Pinpoint the cell where the given text exists, returning its (X, Y) midpoint coordinate. 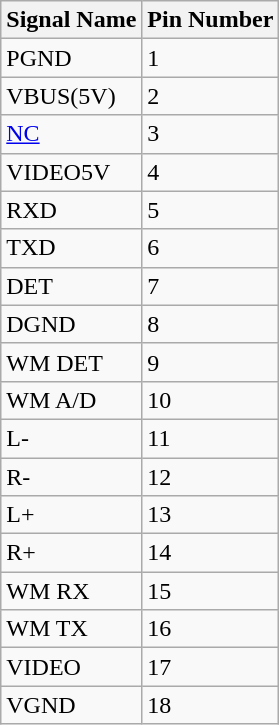
8 (210, 324)
WM A/D (72, 400)
13 (210, 515)
15 (210, 591)
6 (210, 248)
VGND (72, 705)
7 (210, 286)
R+ (72, 553)
NC (72, 134)
PGND (72, 58)
Signal Name (72, 20)
RXD (72, 210)
17 (210, 667)
4 (210, 172)
WM RX (72, 591)
1 (210, 58)
L+ (72, 515)
DET (72, 286)
DGND (72, 324)
WM DET (72, 362)
18 (210, 705)
12 (210, 477)
16 (210, 629)
Pin Number (210, 20)
9 (210, 362)
R- (72, 477)
5 (210, 210)
2 (210, 96)
14 (210, 553)
3 (210, 134)
TXD (72, 248)
WM TX (72, 629)
VBUS(5V) (72, 96)
L- (72, 438)
11 (210, 438)
VIDEO5V (72, 172)
10 (210, 400)
VIDEO (72, 667)
